Provide the [x, y] coordinate of the cell's center where the given text is located.  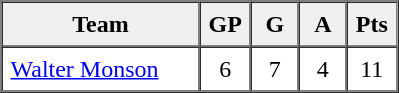
11 [372, 68]
4 [323, 68]
Team [101, 24]
A [323, 24]
Pts [372, 24]
G [275, 24]
Walter Monson [101, 68]
7 [275, 68]
6 [226, 68]
GP [226, 24]
